From the cell containing the given text, extract its center point as (X, Y) coordinate. 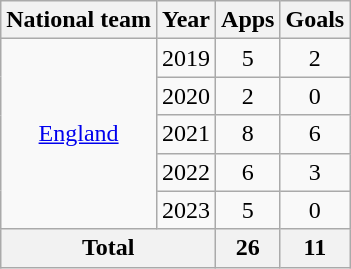
2020 (186, 96)
26 (248, 248)
Apps (248, 20)
England (79, 134)
2021 (186, 134)
National team (79, 20)
Year (186, 20)
11 (315, 248)
2023 (186, 210)
8 (248, 134)
3 (315, 172)
2019 (186, 58)
Total (108, 248)
2022 (186, 172)
Goals (315, 20)
